Scan for the cell matching the given text and deliver its [X, Y] coordinate at center. 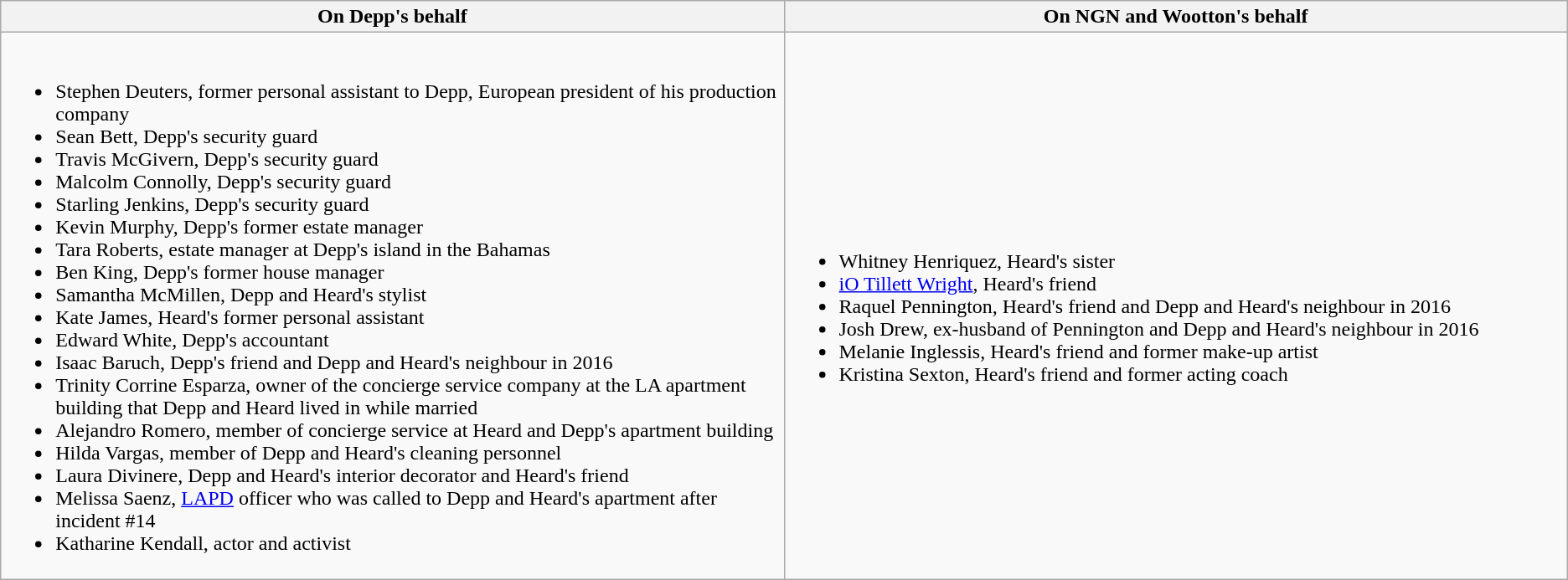
On Depp's behalf [392, 17]
On NGN and Wootton's behalf [1176, 17]
